Extract the (X, Y) coordinate from the center of the cell holding the provided text.  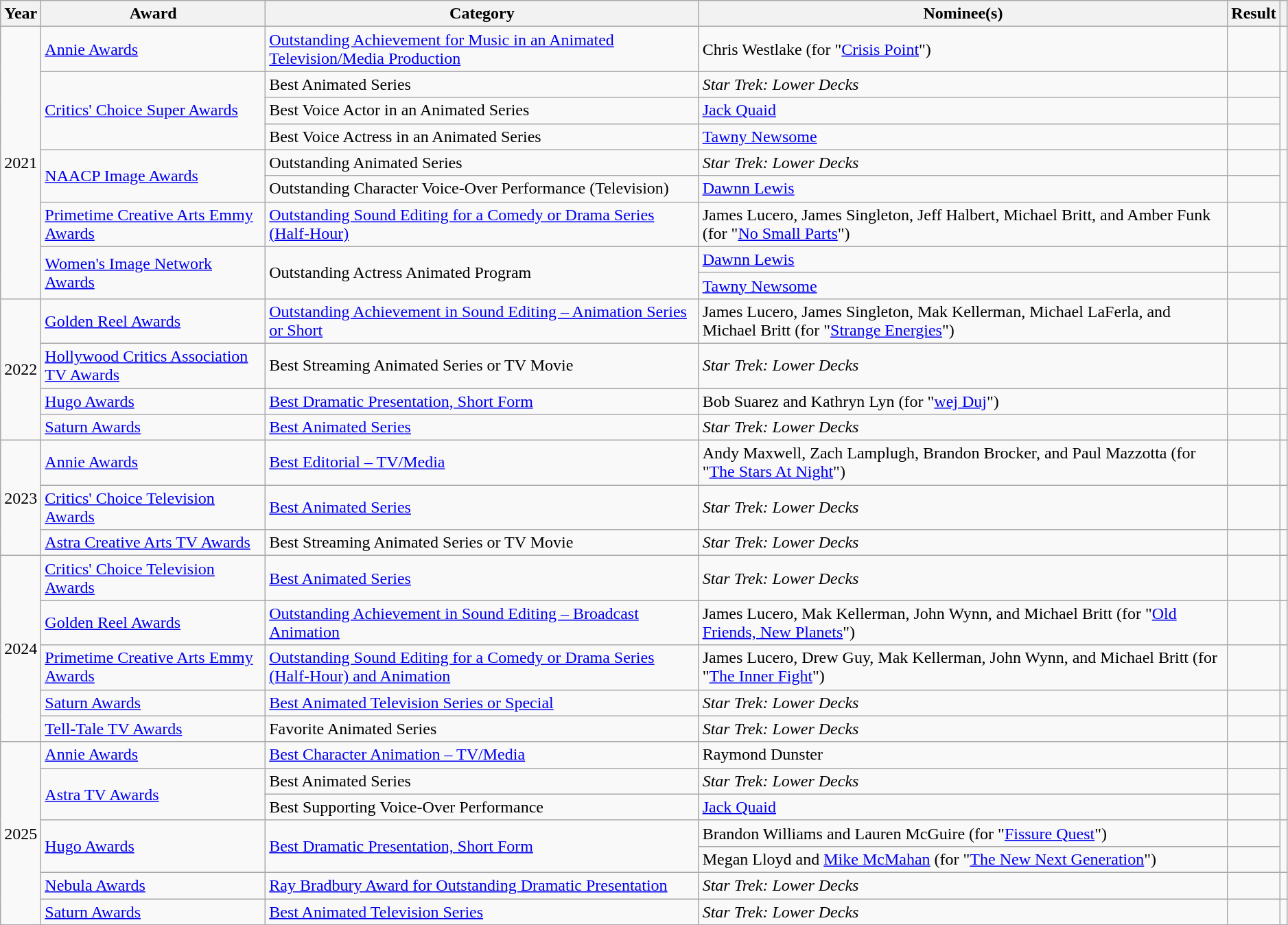
Best Character Animation – TV/Media (482, 755)
Outstanding Achievement in Sound Editing – Animation Series or Short (482, 321)
Megan Lloyd and Mike McMahan (for "The New Next Generation") (963, 859)
Hollywood Critics Association TV Awards (154, 365)
Award (154, 14)
2025 (21, 833)
Ray Bradbury Award for Outstanding Dramatic Presentation (482, 885)
James Lucero, Drew Guy, Mak Kellerman, John Wynn, and Michael Britt (for "The Inner Fight") (963, 667)
Year (21, 14)
Nominee(s) (963, 14)
Best Voice Actor in an Animated Series (482, 110)
Favorite Animated Series (482, 729)
Raymond Dunster (963, 755)
James Lucero, James Singleton, Jeff Halbert, Michael Britt, and Amber Funk (for "No Small Parts") (963, 224)
2022 (21, 369)
Best Supporting Voice-Over Performance (482, 807)
James Lucero, James Singleton, Mak Kellerman, Michael LaFerla, and Michael Britt (for "Strange Energies") (963, 321)
Outstanding Sound Editing for a Comedy or Drama Series (Half-Hour) (482, 224)
2021 (21, 163)
Andy Maxwell, Zach Lamplugh, Brandon Brocker, and Paul Mazzotta (for "The Stars At Night") (963, 462)
Outstanding Sound Editing for a Comedy or Drama Series (Half-Hour) and Animation (482, 667)
Outstanding Achievement for Music in an Animated Television/Media Production (482, 49)
Best Animated Television Series or Special (482, 703)
James Lucero, Mak Kellerman, John Wynn, and Michael Britt (for "Old Friends, New Planets") (963, 623)
Result (1254, 14)
Brandon Williams and Lauren McGuire (for "Fissure Quest") (963, 833)
Nebula Awards (154, 885)
Critics' Choice Super Awards (154, 110)
NAACP Image Awards (154, 176)
Tell-Tale TV Awards (154, 729)
Outstanding Character Voice-Over Performance (Television) (482, 189)
Outstanding Actress Animated Program (482, 272)
Best Voice Actress in an Animated Series (482, 137)
Astra TV Awards (154, 794)
Bob Suarez and Kathryn Lyn (for "wej Duj") (963, 401)
Outstanding Animated Series (482, 163)
Chris Westlake (for "Crisis Point") (963, 49)
Best Animated Television Series (482, 912)
Women's Image Network Awards (154, 272)
2023 (21, 498)
Astra Creative Arts TV Awards (154, 543)
Best Editorial – TV/Media (482, 462)
Outstanding Achievement in Sound Editing – Broadcast Animation (482, 623)
Category (482, 14)
2024 (21, 649)
